From the cell containing the given text, extract its center point as [x, y] coordinate. 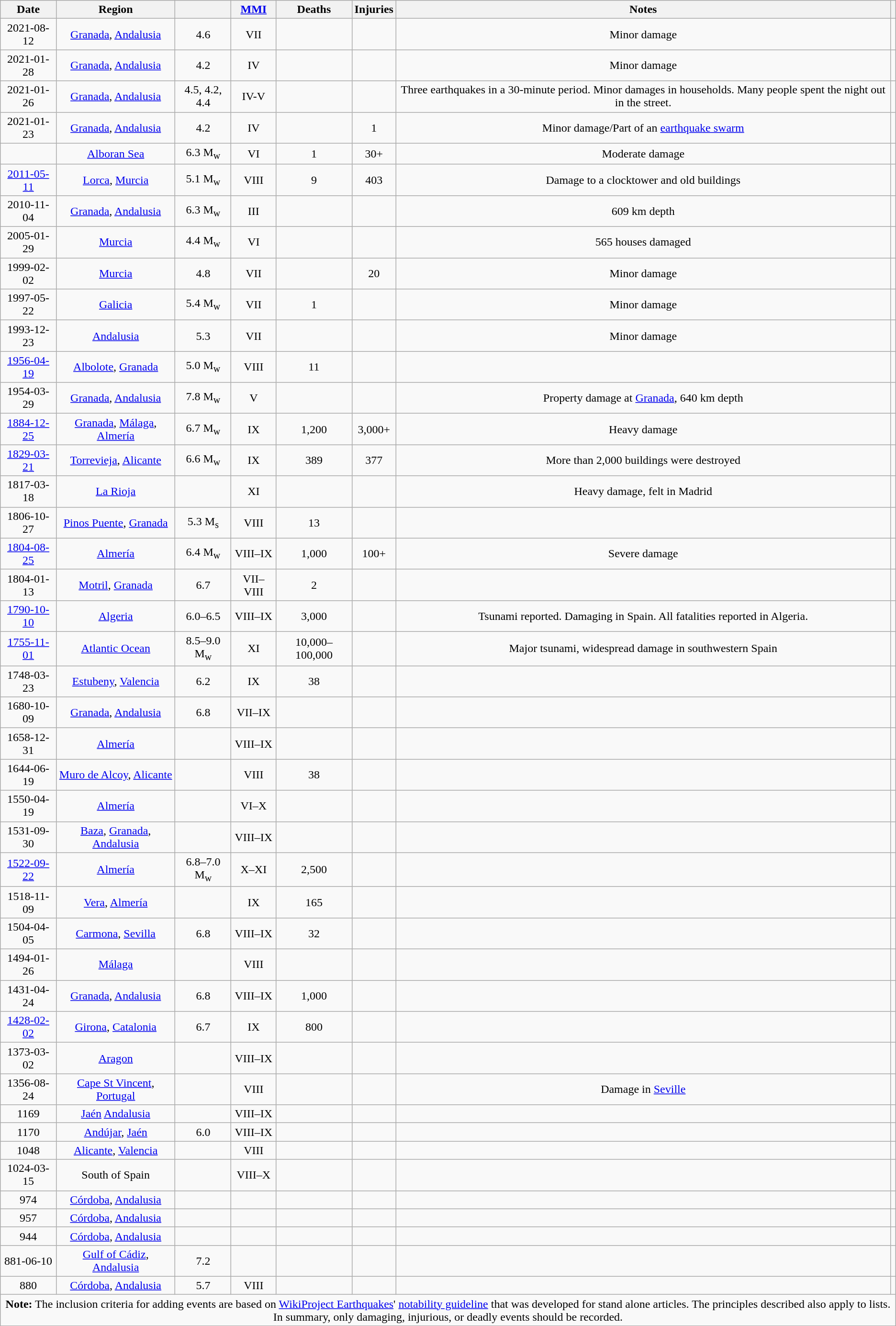
Property damage at Granada, 640 km depth [643, 398]
100+ [374, 553]
20 [374, 274]
5.1 Mw [203, 180]
4.5, 4.2, 4.4 [203, 97]
La Rioja [116, 491]
1373-03-02 [29, 1058]
6.0 [203, 1132]
Pinos Puente, Granada [116, 523]
1170 [29, 1132]
1531-09-30 [29, 837]
Injuries [374, 10]
Atlantic Ocean [116, 648]
Granada, Málaga, Almería [116, 429]
957 [29, 1218]
1806-10-27 [29, 523]
Torrevieja, Alicante [116, 461]
Aragon [116, 1058]
2021-01-28 [29, 65]
1550-04-19 [29, 806]
Severe damage [643, 553]
1999-02-02 [29, 274]
Andújar, Jaén [116, 1132]
Jaén Andalusia [116, 1114]
880 [29, 1285]
1993-12-23 [29, 336]
165 [314, 902]
Notes [643, 10]
1428-02-02 [29, 1027]
Alboran Sea [116, 154]
Málaga [116, 965]
6.6 Mw [203, 461]
2021-01-26 [29, 97]
Minor damage/Part of an earthquake swarm [643, 127]
4.8 [203, 274]
3,000+ [374, 429]
1748-03-23 [29, 682]
2 [314, 585]
Moderate damage [643, 154]
881-06-10 [29, 1261]
5.0 Mw [203, 367]
V [254, 398]
1356-08-24 [29, 1090]
Alicante, Valencia [116, 1150]
Carmona, Sevilla [116, 933]
IV-V [254, 97]
1048 [29, 1150]
1954-03-29 [29, 398]
609 km depth [643, 211]
6.8–7.0 Mw [203, 869]
974 [29, 1200]
1504-04-05 [29, 933]
1804-01-13 [29, 585]
Galicia [116, 304]
1024-03-15 [29, 1175]
3,000 [314, 616]
1884-12-25 [29, 429]
7.2 [203, 1261]
2010-11-04 [29, 211]
1494-01-26 [29, 965]
Cape St Vincent, Portugal [116, 1090]
6.4 Mw [203, 553]
1431-04-24 [29, 996]
VII–IX [254, 712]
Heavy damage, felt in Madrid [643, 491]
Estubeny, Valencia [116, 682]
Muro de Alcoy, Alicante [116, 775]
7.8 Mw [203, 398]
800 [314, 1027]
Region [116, 10]
Vera, Almería [116, 902]
Major tsunami, widespread damage in southwestern Spain [643, 648]
8.5–9.0 Mw [203, 648]
2011-05-11 [29, 180]
5.3 [203, 336]
Motril, Granada [116, 585]
1169 [29, 1114]
Tsunami reported. Damaging in Spain. All fatalities reported in Algeria. [643, 616]
5.7 [203, 1285]
5.3 Ms [203, 523]
2021-01-23 [29, 127]
1956-04-19 [29, 367]
2021-08-12 [29, 34]
5.4 Mw [203, 304]
VII–VIII [254, 585]
1,200 [314, 429]
Gulf of Cádiz, Andalusia [116, 1261]
Deaths [314, 10]
Date [29, 10]
2,500 [314, 869]
More than 2,000 buildings were destroyed [643, 461]
1755-11-01 [29, 648]
4.6 [203, 34]
32 [314, 933]
403 [374, 180]
13 [314, 523]
1997-05-22 [29, 304]
30+ [374, 154]
377 [374, 461]
1804-08-25 [29, 553]
565 houses damaged [643, 242]
Albolote, Granada [116, 367]
4.4 Mw [203, 242]
389 [314, 461]
X–XI [254, 869]
Baza, Granada, Andalusia [116, 837]
Algeria [116, 616]
Damage in Seville [643, 1090]
1817-03-18 [29, 491]
Damage to a clocktower and old buildings [643, 180]
Andalusia [116, 336]
1644-06-19 [29, 775]
1522-09-22 [29, 869]
Lorca, Murcia [116, 180]
1518-11-09 [29, 902]
1658-12-31 [29, 744]
1829-03-21 [29, 461]
III [254, 211]
1680-10-09 [29, 712]
6.0–6.5 [203, 616]
South of Spain [116, 1175]
Girona, Catalonia [116, 1027]
2005-01-29 [29, 242]
6.7 Mw [203, 429]
VI–X [254, 806]
9 [314, 180]
10,000–100,000 [314, 648]
6.2 [203, 682]
Three earthquakes in a 30-minute period. Minor damages in households. Many people spent the night out in the street. [643, 97]
11 [314, 367]
MMI [254, 10]
944 [29, 1236]
Heavy damage [643, 429]
VIII–X [254, 1175]
1790-10-10 [29, 616]
